Determine the (X, Y) coordinate at the center of the cell enclosing the given text.  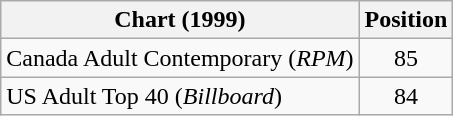
Canada Adult Contemporary (RPM) (180, 58)
84 (406, 96)
US Adult Top 40 (Billboard) (180, 96)
85 (406, 58)
Position (406, 20)
Chart (1999) (180, 20)
